Locate the cell with the specified text and output its [x, y] center coordinate. 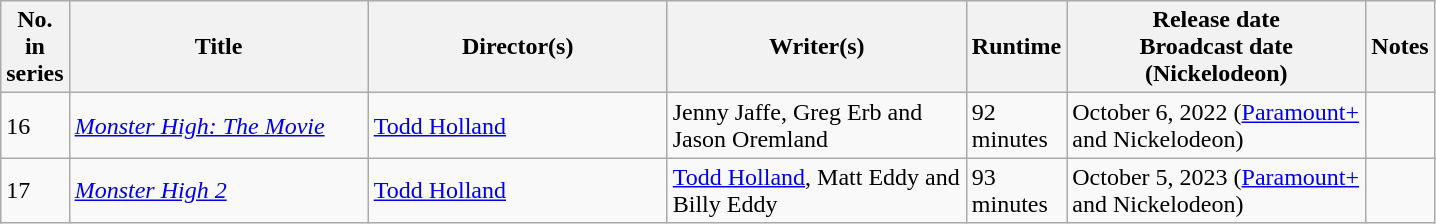
Release dateBroadcast date (Nickelodeon) [1216, 47]
Writer(s) [816, 47]
Monster High 2 [218, 190]
Jenny Jaffe, Greg Erb and Jason Oremland [816, 126]
Notes [1400, 47]
17 [35, 190]
Title [218, 47]
16 [35, 126]
Director(s) [518, 47]
No. in series [35, 47]
October 5, 2023 (Paramount+ and Nickelodeon) [1216, 190]
93 minutes [1016, 190]
Monster High: The Movie [218, 126]
October 6, 2022 (Paramount+ and Nickelodeon) [1216, 126]
92 minutes [1016, 126]
Runtime [1016, 47]
Todd Holland, Matt Eddy and Billy Eddy [816, 190]
